Extract the [X, Y] coordinate from the center of the cell holding the provided text.  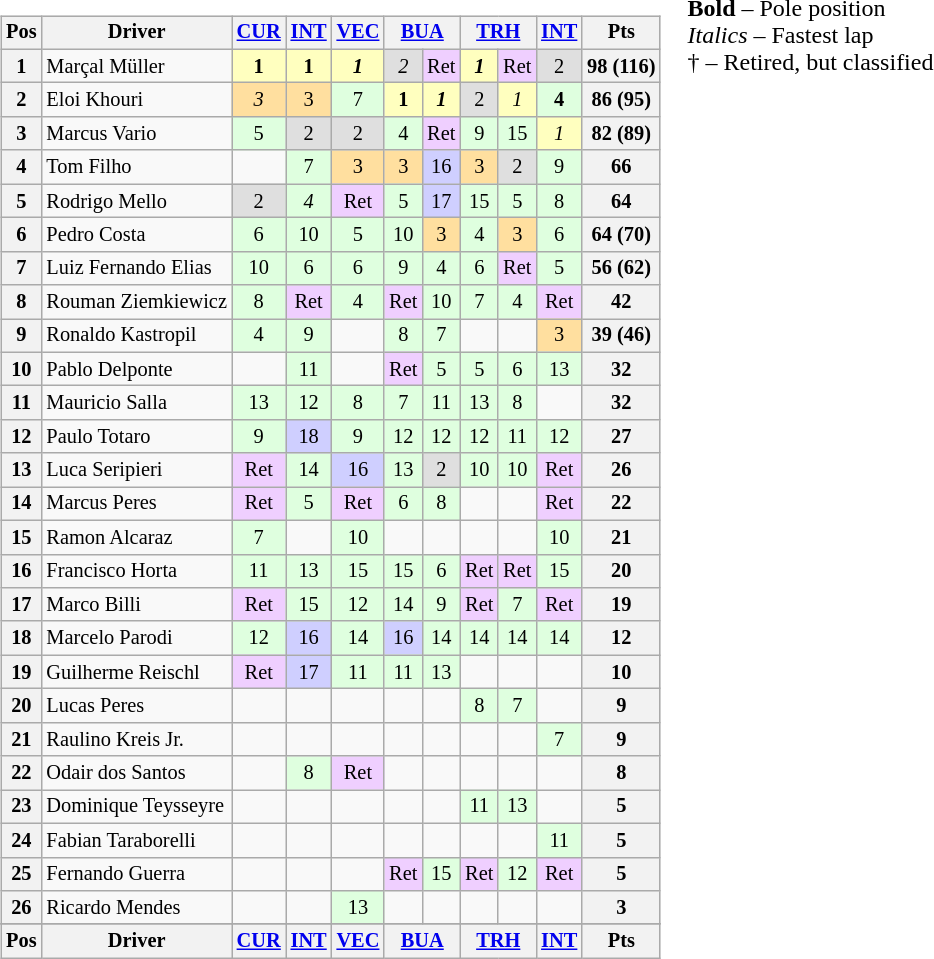
Marcus Peres [136, 504]
Paulo Totaro [136, 437]
Ricardo Mendes [136, 908]
39 (46) [621, 336]
86 (95) [621, 100]
Odair dos Santos [136, 773]
Marçal Müller [136, 66]
Fabian Taraborelli [136, 840]
25 [21, 874]
Dominique Teysseyre [136, 807]
Marcus Vario [136, 134]
24 [21, 840]
Rodrigo Mello [136, 201]
Ronaldo Kastropil [136, 336]
82 (89) [621, 134]
Marcelo Parodi [136, 638]
Guilherme Reischl [136, 672]
Luca Seripieri [136, 470]
66 [621, 167]
Pedro Costa [136, 235]
64 [621, 201]
98 (116) [621, 66]
Francisco Horta [136, 571]
27 [621, 437]
Luiz Fernando Elias [136, 268]
Ramon Alcaraz [136, 537]
56 (62) [621, 268]
Raulino Kreis Jr. [136, 739]
Eloi Khouri [136, 100]
Marco Billi [136, 605]
Mauricio Salla [136, 403]
64 (70) [621, 235]
Fernando Guerra [136, 874]
Rouman Ziemkiewicz [136, 302]
Tom Filho [136, 167]
42 [621, 302]
Pablo Delponte [136, 369]
23 [21, 807]
Lucas Peres [136, 706]
